Output the [X, Y] coordinate of the center of the cell containing the given text.  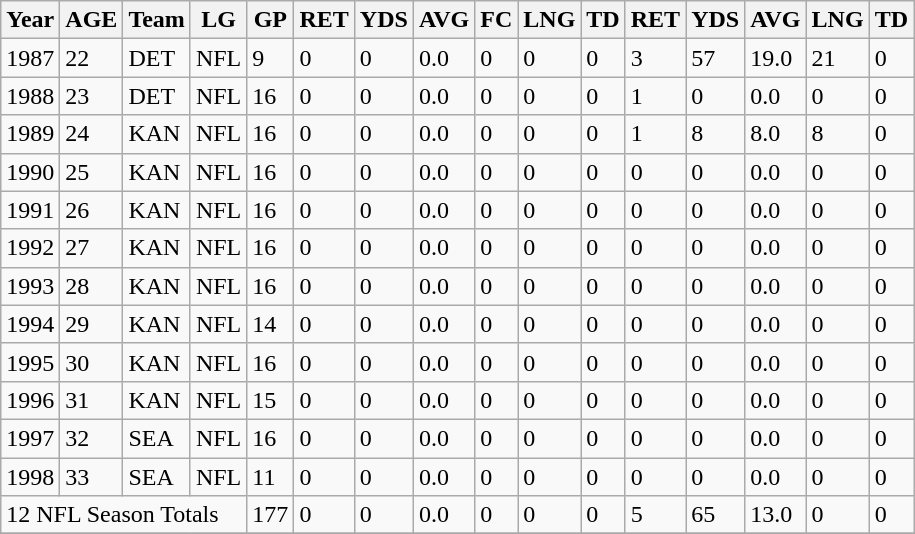
1994 [30, 324]
GP [270, 20]
1995 [30, 362]
12 NFL Season Totals [124, 515]
33 [92, 477]
26 [92, 210]
22 [92, 58]
32 [92, 438]
1987 [30, 58]
1998 [30, 477]
1996 [30, 400]
15 [270, 400]
14 [270, 324]
23 [92, 96]
1990 [30, 172]
AGE [92, 20]
177 [270, 515]
9 [270, 58]
1992 [30, 248]
28 [92, 286]
27 [92, 248]
11 [270, 477]
31 [92, 400]
65 [716, 515]
57 [716, 58]
1988 [30, 96]
5 [655, 515]
24 [92, 134]
FC [496, 20]
19.0 [776, 58]
Year [30, 20]
1993 [30, 286]
3 [655, 58]
25 [92, 172]
1989 [30, 134]
1991 [30, 210]
LG [218, 20]
21 [838, 58]
8.0 [776, 134]
Team [157, 20]
29 [92, 324]
13.0 [776, 515]
30 [92, 362]
1997 [30, 438]
